Detect which cell encompasses the target text, then output its [x, y] center coordinate. 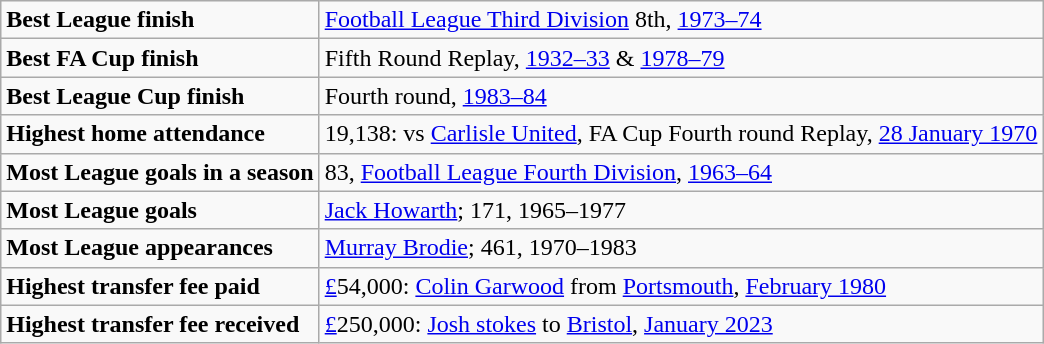
Jack Howarth; 171, 1965–1977 [681, 210]
Most League appearances [160, 248]
Most League goals in a season [160, 172]
Highest home attendance [160, 134]
£250,000: Josh stokes to Bristol, January 2023 [681, 324]
Best FA Cup finish [160, 58]
Best League finish [160, 20]
Most League goals [160, 210]
Best League Cup finish [160, 96]
Murray Brodie; 461, 1970–1983 [681, 248]
£54,000: Colin Garwood from Portsmouth, February 1980 [681, 286]
83, Football League Fourth Division, 1963–64 [681, 172]
Fifth Round Replay, 1932–33 & 1978–79 [681, 58]
Highest transfer fee paid [160, 286]
19,138: vs Carlisle United, FA Cup Fourth round Replay, 28 January 1970 [681, 134]
Highest transfer fee received [160, 324]
Fourth round, 1983–84 [681, 96]
Football League Third Division 8th, 1973–74 [681, 20]
